Identify which cell holds the provided text, then report its (X, Y) central coordinate. 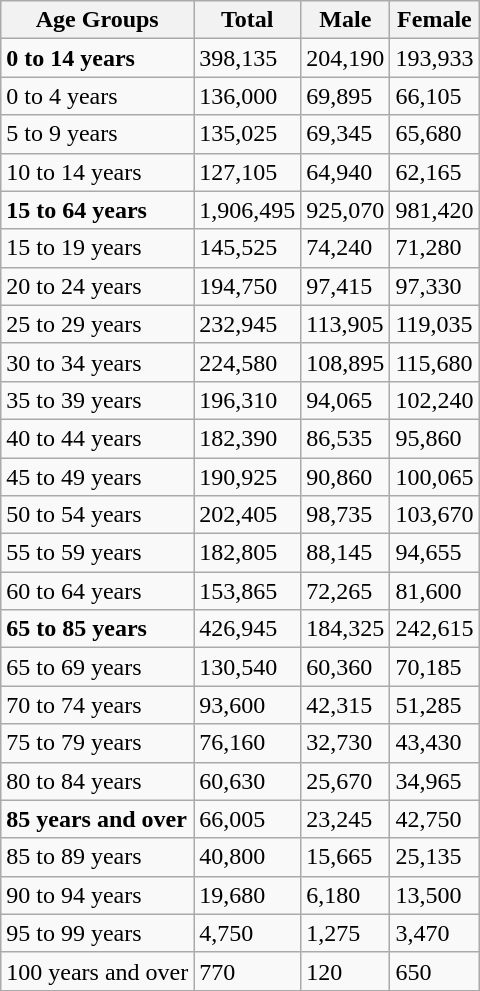
65,680 (434, 134)
60,630 (248, 781)
3,470 (434, 933)
4,750 (248, 933)
204,190 (346, 58)
981,420 (434, 210)
10 to 14 years (98, 172)
Female (434, 20)
81,600 (434, 591)
0 to 4 years (98, 96)
119,035 (434, 324)
34,965 (434, 781)
60 to 64 years (98, 591)
184,325 (346, 629)
98,735 (346, 515)
90,860 (346, 477)
19,680 (248, 895)
35 to 39 years (98, 400)
86,535 (346, 438)
40,800 (248, 857)
70,185 (434, 667)
94,065 (346, 400)
71,280 (434, 248)
426,945 (248, 629)
13,500 (434, 895)
1,906,495 (248, 210)
69,895 (346, 96)
25,670 (346, 781)
Total (248, 20)
15 to 64 years (98, 210)
398,135 (248, 58)
80 to 84 years (98, 781)
55 to 59 years (98, 553)
23,245 (346, 819)
770 (248, 971)
193,933 (434, 58)
25,135 (434, 857)
51,285 (434, 705)
202,405 (248, 515)
182,390 (248, 438)
194,750 (248, 286)
113,905 (346, 324)
32,730 (346, 743)
232,945 (248, 324)
925,070 (346, 210)
64,940 (346, 172)
190,925 (248, 477)
45 to 49 years (98, 477)
40 to 44 years (98, 438)
1,275 (346, 933)
100 years and over (98, 971)
25 to 29 years (98, 324)
60,360 (346, 667)
182,805 (248, 553)
145,525 (248, 248)
42,315 (346, 705)
Male (346, 20)
127,105 (248, 172)
102,240 (434, 400)
97,415 (346, 286)
135,025 (248, 134)
66,105 (434, 96)
97,330 (434, 286)
15,665 (346, 857)
90 to 94 years (98, 895)
0 to 14 years (98, 58)
196,310 (248, 400)
115,680 (434, 362)
100,065 (434, 477)
76,160 (248, 743)
69,345 (346, 134)
66,005 (248, 819)
43,430 (434, 743)
72,265 (346, 591)
30 to 34 years (98, 362)
6,180 (346, 895)
65 to 85 years (98, 629)
95,860 (434, 438)
75 to 79 years (98, 743)
70 to 74 years (98, 705)
62,165 (434, 172)
5 to 9 years (98, 134)
42,750 (434, 819)
650 (434, 971)
120 (346, 971)
Age Groups (98, 20)
88,145 (346, 553)
50 to 54 years (98, 515)
15 to 19 years (98, 248)
85 years and over (98, 819)
65 to 69 years (98, 667)
108,895 (346, 362)
130,540 (248, 667)
93,600 (248, 705)
103,670 (434, 515)
136,000 (248, 96)
95 to 99 years (98, 933)
224,580 (248, 362)
85 to 89 years (98, 857)
74,240 (346, 248)
153,865 (248, 591)
242,615 (434, 629)
20 to 24 years (98, 286)
94,655 (434, 553)
